Search for the cell housing the specified text and yield its (X, Y) center coordinate. 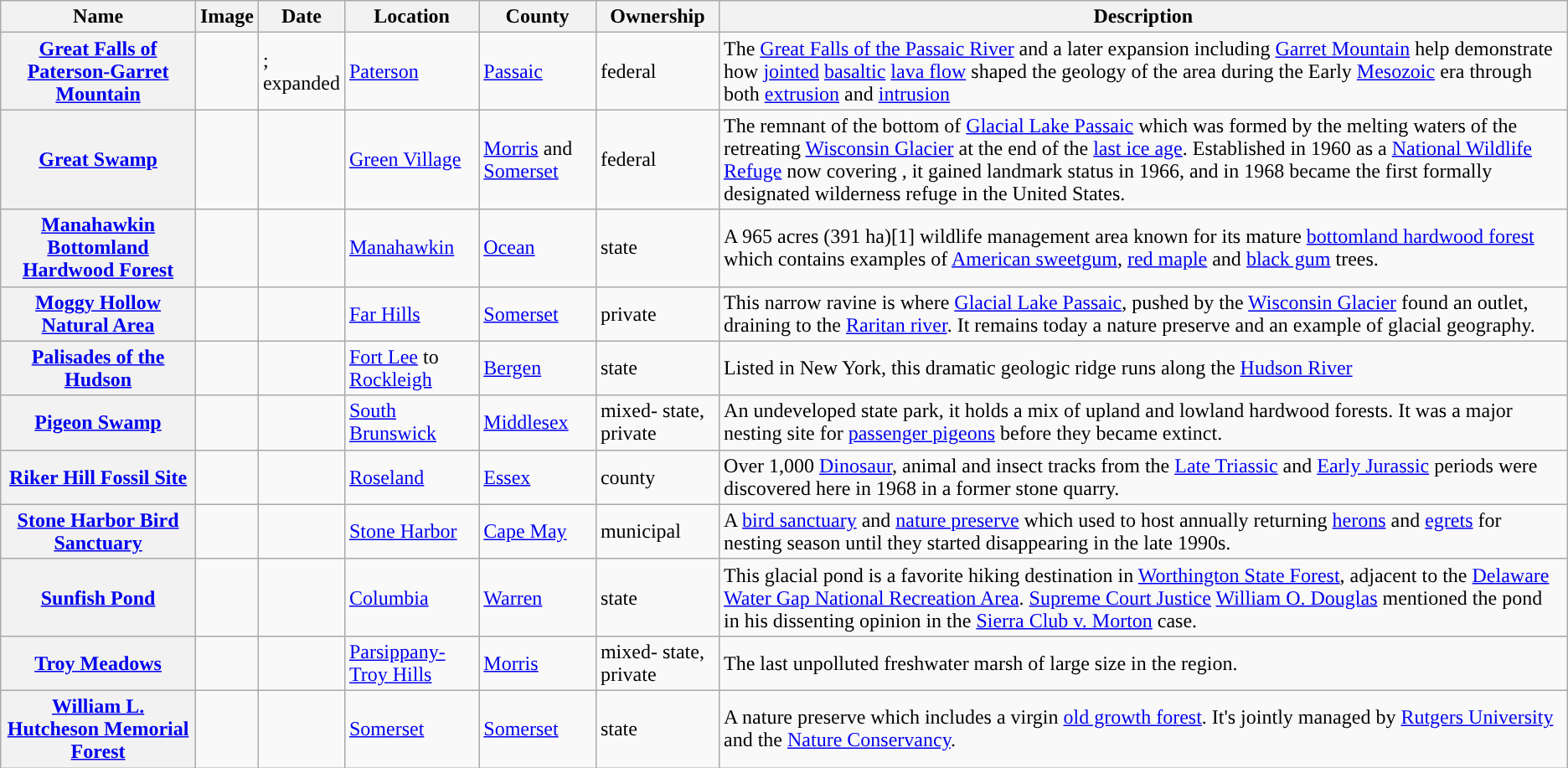
Morris and Somerset (538, 159)
Great Swamp (99, 159)
Paterson (411, 71)
Location (411, 17)
Palisades of the Hudson (99, 369)
municipal (657, 531)
The last unpolluted freshwater marsh of large size in the region. (1144, 663)
William L. Hutcheson Memorial Forest (99, 729)
Far Hills (411, 313)
Roseland (411, 477)
county (657, 477)
Ownership (657, 17)
Image (226, 17)
Troy Meadows (99, 663)
Ocean (538, 248)
Bergen (538, 369)
Pigeon Swamp (99, 422)
Passaic (538, 71)
Columbia (411, 597)
Stone Harbor Bird Sanctuary (99, 531)
Stone Harbor (411, 531)
Great Falls of Paterson-Garret Mountain (99, 71)
Warren (538, 597)
Moggy Hollow Natural Area (99, 313)
Parsippany-Troy Hills (411, 663)
private (657, 313)
Manahawkin Bottomland Hardwood Forest (99, 248)
Green Village (411, 159)
Manahawkin (411, 248)
Cape May (538, 531)
Middlesex (538, 422)
A nature preserve which includes a virgin old growth forest. It's jointly managed by Rutgers University and the Nature Conservancy. (1144, 729)
; expanded (302, 71)
Riker Hill Fossil Site (99, 477)
Listed in New York, this dramatic geologic ridge runs along the Hudson River (1144, 369)
Sunfish Pond (99, 597)
South Brunswick (411, 422)
Date (302, 17)
Fort Lee to Rockleigh (411, 369)
Essex (538, 477)
Description (1144, 17)
County (538, 17)
Name (99, 17)
Morris (538, 663)
